Detect which cell encompasses the target text, then output its [X, Y] center coordinate. 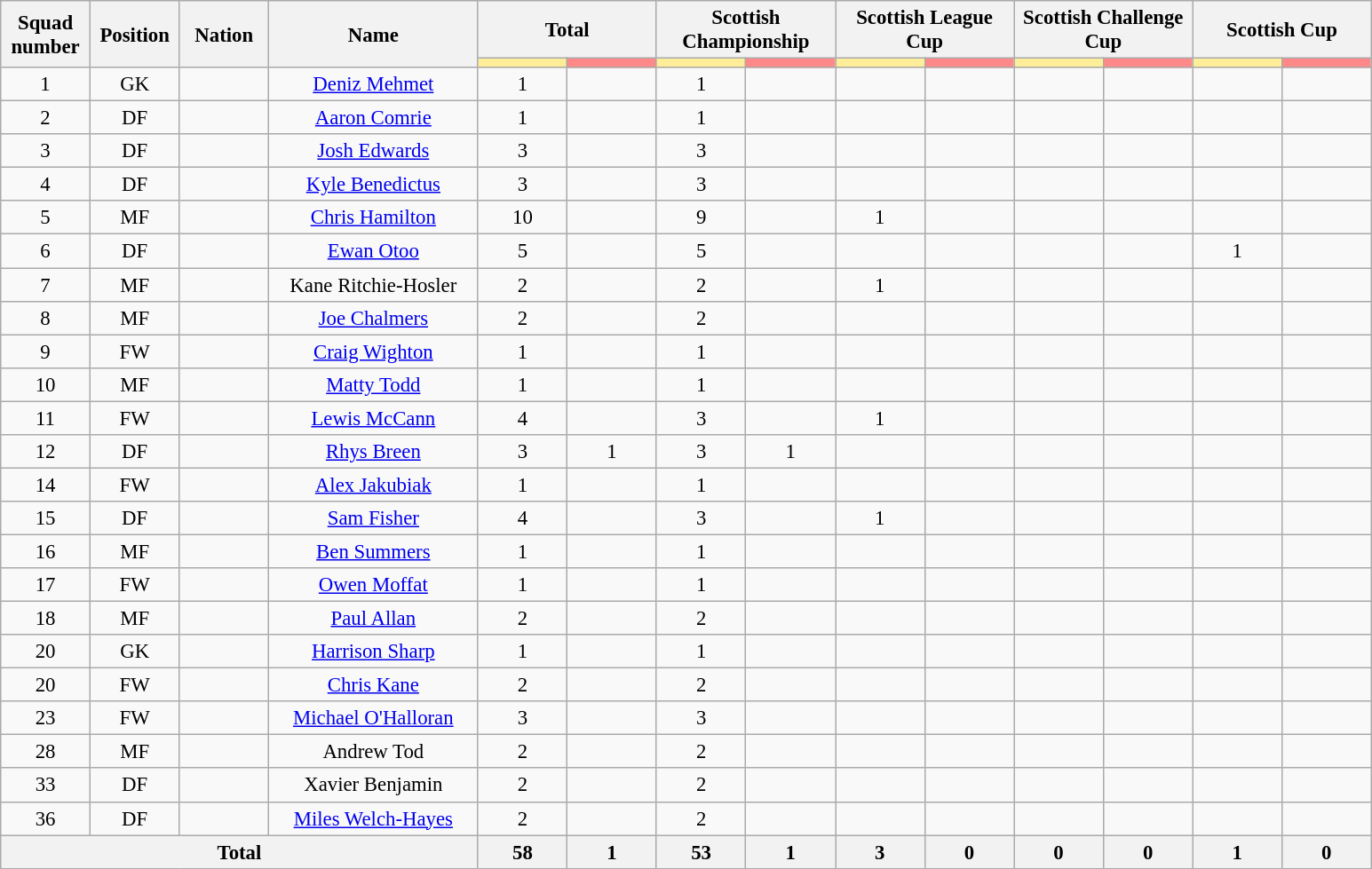
28 [46, 752]
Michael O'Halloran [374, 718]
Rhys Breen [374, 452]
Chris Hamilton [374, 217]
Nation [224, 34]
Paul Allan [374, 619]
Josh Edwards [374, 151]
Aaron Comrie [374, 118]
Name [374, 34]
Ewan Otoo [374, 251]
36 [46, 818]
Scottish Challenge Cup [1103, 30]
6 [46, 251]
53 [702, 852]
17 [46, 585]
58 [522, 852]
Squad number [46, 34]
16 [46, 551]
Sam Fisher [374, 518]
Kane Ritchie-Hosler [374, 285]
Miles Welch-Hayes [374, 818]
Chris Kane [374, 685]
14 [46, 485]
12 [46, 452]
Deniz Mehmet [374, 84]
33 [46, 786]
Harrison Sharp [374, 652]
Kyle Benedictus [374, 185]
15 [46, 518]
18 [46, 619]
Matty Todd [374, 384]
Position [135, 34]
7 [46, 285]
Craig Wighton [374, 352]
Scottish Championship [746, 30]
Alex Jakubiak [374, 485]
Owen Moffat [374, 585]
Xavier Benjamin [374, 786]
Scottish League Cup [924, 30]
Ben Summers [374, 551]
Andrew Tod [374, 752]
8 [46, 318]
23 [46, 718]
Scottish Cup [1282, 30]
Joe Chalmers [374, 318]
11 [46, 418]
Lewis McCann [374, 418]
